Output the [x, y] coordinate of the center of the cell containing the given text.  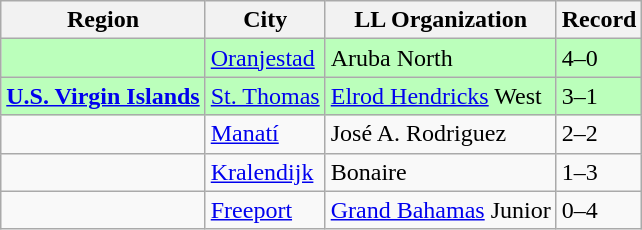
3–1 [599, 96]
City [265, 20]
José A. Rodriguez [440, 134]
Oranjestad [265, 58]
Grand Bahamas Junior [440, 210]
2–2 [599, 134]
Aruba North [440, 58]
U.S. Virgin Islands [103, 96]
Region [103, 20]
Manatí [265, 134]
Record [599, 20]
0–4 [599, 210]
1–3 [599, 172]
St. Thomas [265, 96]
Bonaire [440, 172]
Elrod Hendricks West [440, 96]
4–0 [599, 58]
LL Organization [440, 20]
Freeport [265, 210]
Kralendijk [265, 172]
